Find where the given text appears and provide that cell's center as [x, y] coordinate. 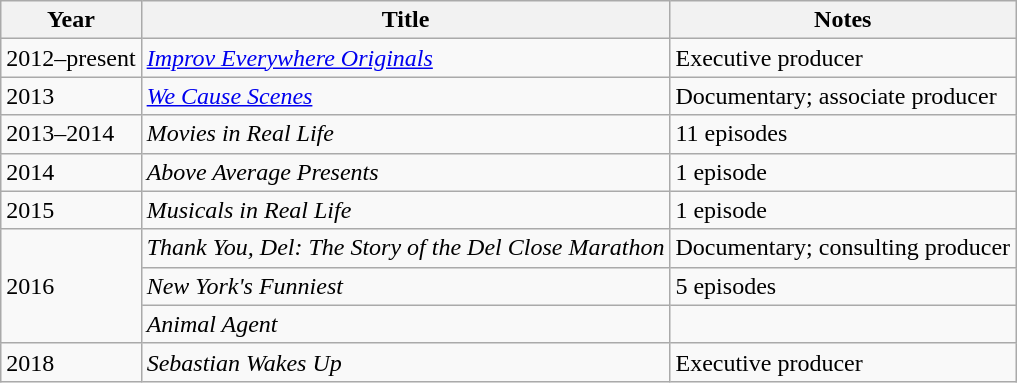
2013 [71, 96]
2018 [71, 362]
2015 [71, 210]
Documentary; associate producer [843, 96]
Improv Everywhere Originals [406, 58]
New York's Funniest [406, 286]
Thank You, Del: The Story of the Del Close Marathon [406, 248]
Title [406, 20]
Musicals in Real Life [406, 210]
Movies in Real Life [406, 134]
2016 [71, 286]
2013–2014 [71, 134]
We Cause Scenes [406, 96]
11 episodes [843, 134]
Notes [843, 20]
Animal Agent [406, 324]
2012–present [71, 58]
Documentary; consulting producer [843, 248]
Year [71, 20]
Sebastian Wakes Up [406, 362]
Above Average Presents [406, 172]
5 episodes [843, 286]
2014 [71, 172]
